Output the (x, y) coordinate of the center of the cell containing the given text.  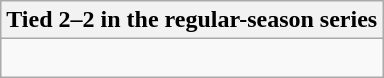
Tied 2–2 in the regular-season series (192, 20)
